From the cell containing the given text, extract its center point as [x, y] coordinate. 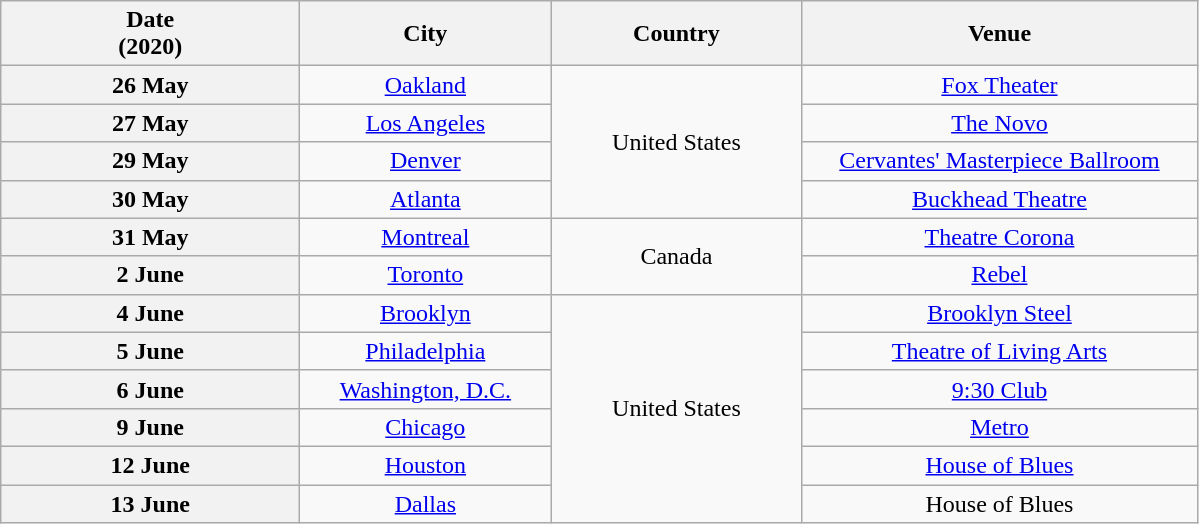
Atlanta [426, 199]
Dallas [426, 503]
29 May [150, 161]
Toronto [426, 275]
5 June [150, 351]
30 May [150, 199]
Canada [676, 256]
Metro [1000, 427]
Philadelphia [426, 351]
Brooklyn Steel [1000, 313]
27 May [150, 123]
Theatre of Living Arts [1000, 351]
9 June [150, 427]
2 June [150, 275]
12 June [150, 465]
Montreal [426, 237]
Brooklyn [426, 313]
Los Angeles [426, 123]
Fox Theater [1000, 85]
6 June [150, 389]
The Novo [1000, 123]
26 May [150, 85]
13 June [150, 503]
Houston [426, 465]
Date(2020) [150, 34]
Oakland [426, 85]
City [426, 34]
9:30 Club [1000, 389]
Buckhead Theatre [1000, 199]
31 May [150, 237]
Cervantes' Masterpiece Ballroom [1000, 161]
4 June [150, 313]
Theatre Corona [1000, 237]
Country [676, 34]
Denver [426, 161]
Chicago [426, 427]
Rebel [1000, 275]
Venue [1000, 34]
Washington, D.C. [426, 389]
